From the cell containing the given text, extract its center point as [X, Y] coordinate. 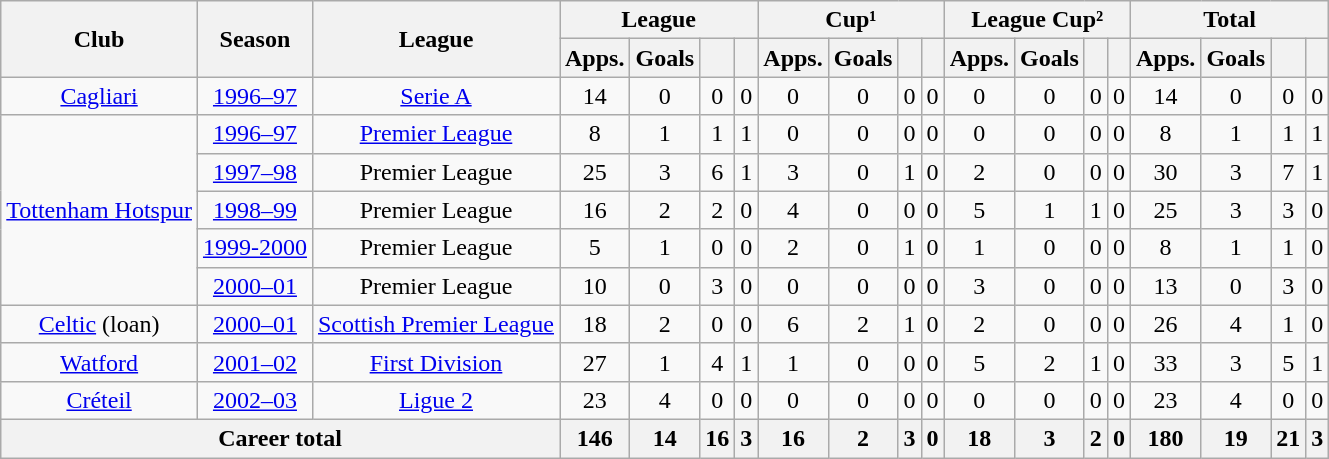
Watford [100, 362]
7 [1288, 172]
10 [595, 286]
Scottish Premier League [436, 324]
27 [595, 362]
Cup¹ [851, 20]
Season [254, 39]
First Division [436, 362]
1997–98 [254, 172]
21 [1288, 438]
1998–99 [254, 210]
Créteil [100, 400]
Celtic (loan) [100, 324]
Tottenham Hotspur [100, 210]
180 [1165, 438]
Career total [280, 438]
30 [1165, 172]
League Cup² [1037, 20]
Cagliari [100, 96]
19 [1236, 438]
2001–02 [254, 362]
Ligue 2 [436, 400]
Club [100, 39]
13 [1165, 286]
146 [595, 438]
Serie A [436, 96]
1999-2000 [254, 248]
33 [1165, 362]
26 [1165, 324]
2002–03 [254, 400]
Total [1229, 20]
